Find where the given text appears and provide that cell's center as [x, y] coordinate. 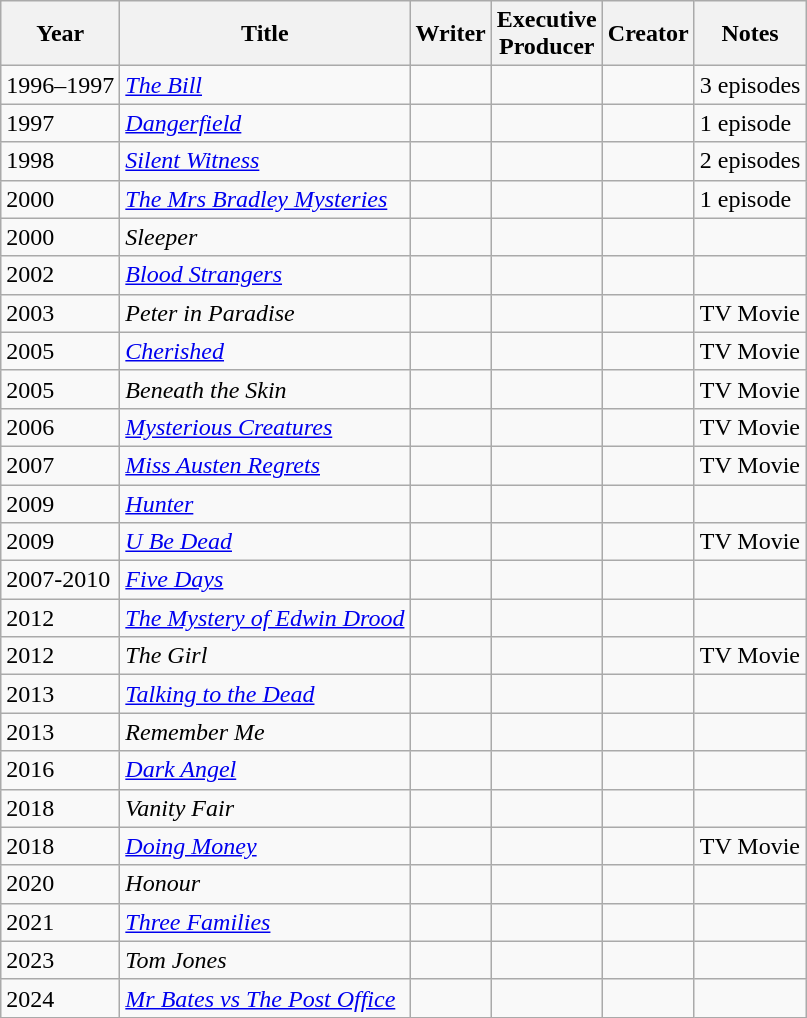
Mysterious Creatures [265, 427]
2002 [60, 275]
Sleeper [265, 237]
U Be Dead [265, 542]
Three Families [265, 922]
2007-2010 [60, 580]
The Mystery of Edwin Drood [265, 618]
Vanity Fair [265, 808]
2007 [60, 465]
Five Days [265, 580]
1998 [60, 161]
Tom Jones [265, 960]
Dangerfield [265, 123]
Mr Bates vs The Post Office [265, 998]
2020 [60, 884]
1996–1997 [60, 85]
2024 [60, 998]
2023 [60, 960]
Beneath the Skin [265, 389]
The Girl [265, 656]
Cherished [265, 351]
Blood Strangers [265, 275]
1997 [60, 123]
Remember Me [265, 732]
Talking to the Dead [265, 694]
The Bill [265, 85]
Silent Witness [265, 161]
2 episodes [750, 161]
3 episodes [750, 85]
Dark Angel [265, 770]
Miss Austen Regrets [265, 465]
Honour [265, 884]
Year [60, 34]
The Mrs Bradley Mysteries [265, 199]
Doing Money [265, 846]
Notes [750, 34]
2003 [60, 313]
2006 [60, 427]
Hunter [265, 503]
Peter in Paradise [265, 313]
Writer [450, 34]
Creator [648, 34]
Title [265, 34]
2021 [60, 922]
2016 [60, 770]
ExecutiveProducer [546, 34]
